Pinpoint the cell where the given text exists, returning its [X, Y] midpoint coordinate. 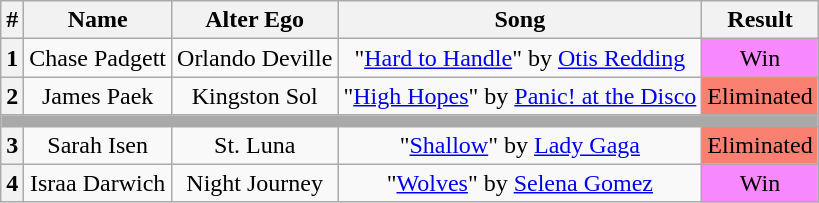
Song [520, 20]
Result [760, 20]
"Shallow" by Lady Gaga [520, 145]
Sarah Isen [98, 145]
Israa Darwich [98, 183]
Kingston Sol [255, 96]
1 [12, 58]
"High Hopes" by Panic! at the Disco [520, 96]
2 [12, 96]
Alter Ego [255, 20]
James Paek [98, 96]
# [12, 20]
St. Luna [255, 145]
Chase Padgett [98, 58]
"Hard to Handle" by Otis Redding [520, 58]
"Wolves" by Selena Gomez [520, 183]
4 [12, 183]
Orlando Deville [255, 58]
Name [98, 20]
3 [12, 145]
Night Journey [255, 183]
